Pinpoint the cell where the given text exists, returning its [x, y] midpoint coordinate. 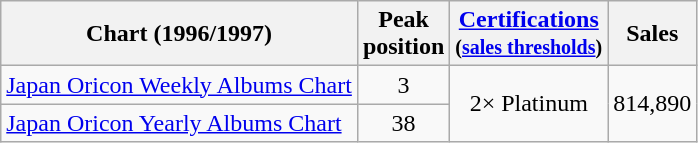
38 [403, 123]
814,890 [652, 104]
Sales [652, 34]
2× Platinum [529, 104]
Japan Oricon Yearly Albums Chart [180, 123]
Peakposition [403, 34]
3 [403, 85]
Certifications(sales thresholds) [529, 34]
Japan Oricon Weekly Albums Chart [180, 85]
Chart (1996/1997) [180, 34]
